Search for the cell housing the specified text and yield its (x, y) center coordinate. 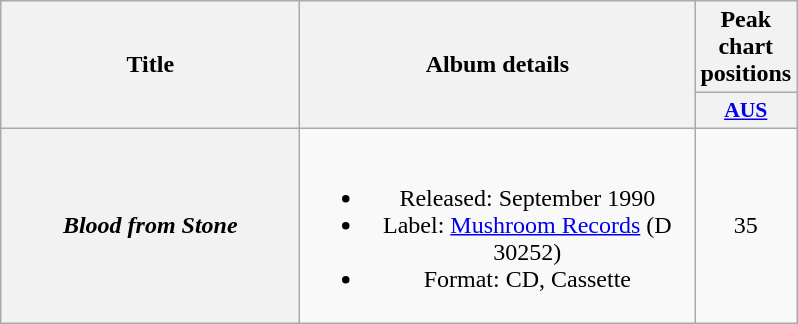
AUS (746, 111)
Title (150, 65)
Album details (498, 65)
Peak chart positions (746, 47)
Blood from Stone (150, 225)
Released: September 1990Label: Mushroom Records (D 30252)Format: CD, Cassette (498, 225)
35 (746, 225)
